Scan for the cell matching the given text and deliver its [X, Y] coordinate at center. 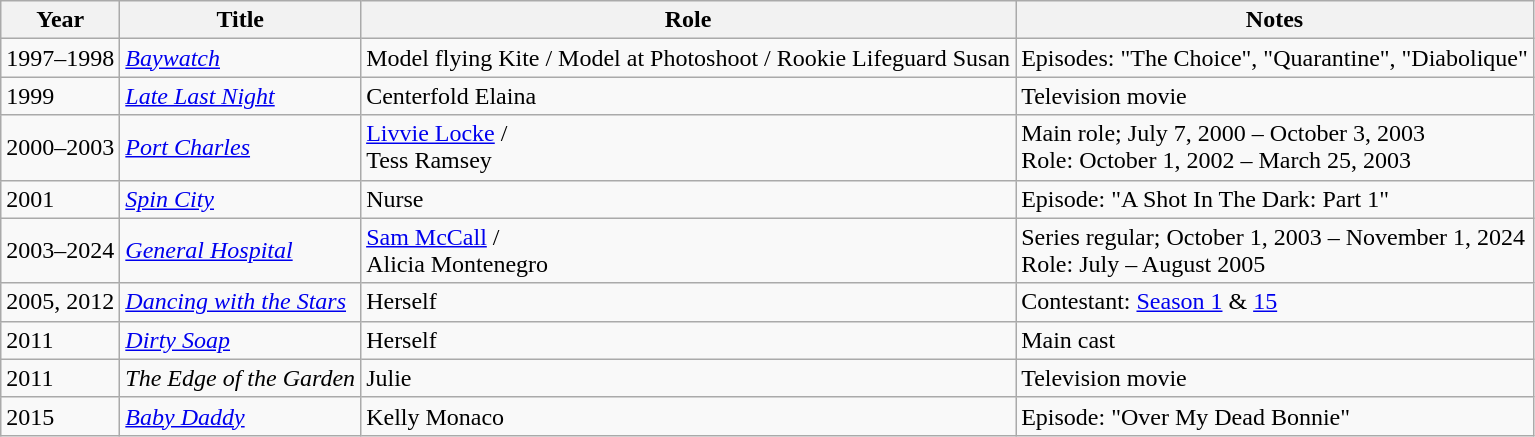
Centerfold Elaina [688, 96]
Contestant: Season 1 & 15 [1275, 302]
Notes [1275, 20]
Episode: "A Shot In The Dark: Part 1" [1275, 199]
Main role; July 7, 2000 – October 3, 2003Role: October 1, 2002 – March 25, 2003 [1275, 148]
Episode: "Over My Dead Bonnie" [1275, 416]
Series regular; October 1, 2003 – November 1, 2024Role: July – August 2005 [1275, 250]
Dancing with the Stars [240, 302]
Baby Daddy [240, 416]
Main cast [1275, 340]
Kelly Monaco [688, 416]
Julie [688, 378]
Title [240, 20]
Spin City [240, 199]
1999 [60, 96]
Sam McCall / Alicia Montenegro [688, 250]
2015 [60, 416]
Year [60, 20]
1997–1998 [60, 58]
2000–2003 [60, 148]
Role [688, 20]
Model flying Kite / Model at Photoshoot / Rookie Lifeguard Susan [688, 58]
2005, 2012 [60, 302]
The Edge of the Garden [240, 378]
Livvie Locke / Tess Ramsey [688, 148]
Baywatch [240, 58]
General Hospital [240, 250]
2001 [60, 199]
2003–2024 [60, 250]
Port Charles [240, 148]
Late Last Night [240, 96]
Episodes: "The Choice", "Quarantine", "Diabolique" [1275, 58]
Dirty Soap [240, 340]
Nurse [688, 199]
